Determine the (x, y) coordinate at the center of the cell enclosing the given text.  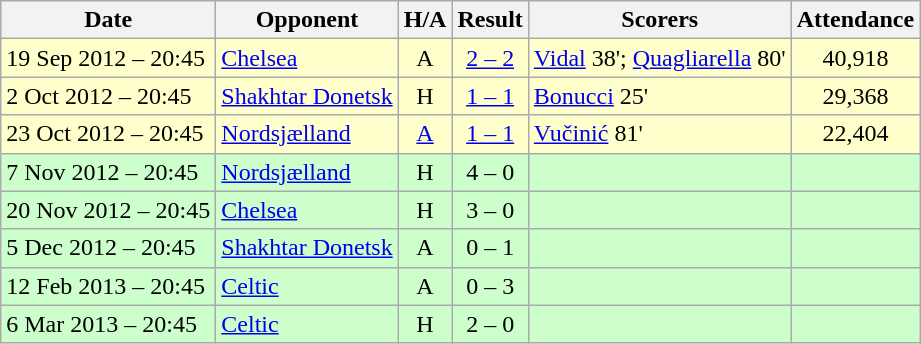
Bonucci 25' (660, 96)
3 – 0 (490, 210)
4 – 0 (490, 172)
Vidal 38'; Quagliarella 80' (660, 58)
22,404 (855, 134)
Vučinić 81' (660, 134)
29,368 (855, 96)
0 – 1 (490, 248)
Scorers (660, 20)
20 Nov 2012 – 20:45 (108, 210)
Attendance (855, 20)
12 Feb 2013 – 20:45 (108, 286)
5 Dec 2012 – 20:45 (108, 248)
6 Mar 2013 – 20:45 (108, 324)
2 – 0 (490, 324)
Result (490, 20)
7 Nov 2012 – 20:45 (108, 172)
23 Oct 2012 – 20:45 (108, 134)
19 Sep 2012 – 20:45 (108, 58)
H/A (425, 20)
40,918 (855, 58)
0 – 3 (490, 286)
2 Oct 2012 – 20:45 (108, 96)
2 – 2 (490, 58)
Date (108, 20)
Opponent (307, 20)
